From the cell containing the given text, extract its center point as [X, Y] coordinate. 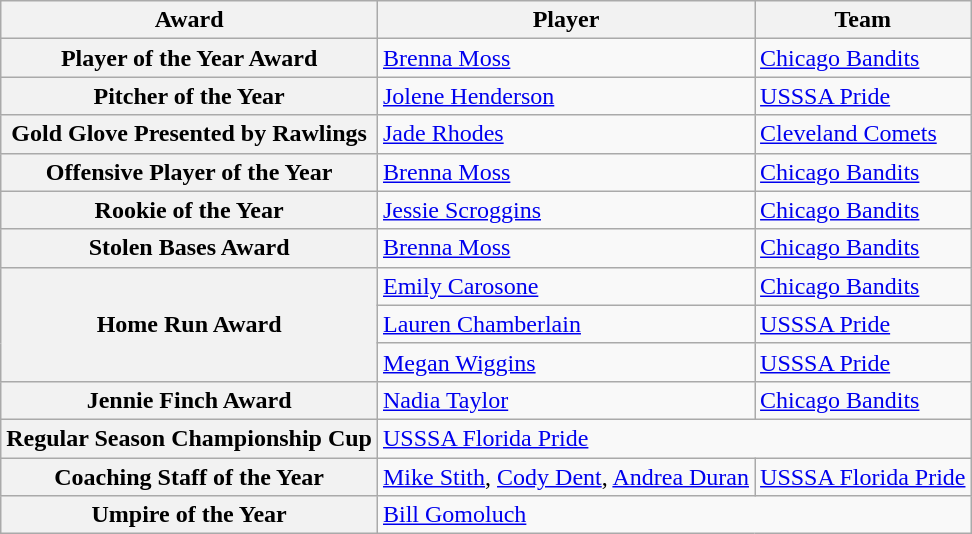
Umpire of the Year [190, 515]
Offensive Player of the Year [190, 172]
Rookie of the Year [190, 210]
Jennie Finch Award [190, 400]
Bill Gomoluch [674, 515]
Megan Wiggins [566, 362]
Award [190, 20]
Coaching Staff of the Year [190, 477]
Jessie Scroggins [566, 210]
Team [863, 20]
Gold Glove Presented by Rawlings [190, 134]
Cleveland Comets [863, 134]
Home Run Award [190, 324]
Player of the Year Award [190, 58]
Jade Rhodes [566, 134]
Stolen Bases Award [190, 248]
Player [566, 20]
Regular Season Championship Cup [190, 438]
Lauren Chamberlain [566, 324]
Emily Carosone [566, 286]
Pitcher of the Year [190, 96]
Jolene Henderson [566, 96]
Mike Stith, Cody Dent, Andrea Duran [566, 477]
Nadia Taylor [566, 400]
